Capture the cell that displays the provided text and extract its (x, y) central coordinate. 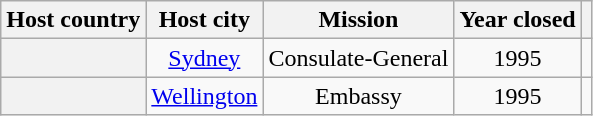
Year closed (518, 20)
Consulate-General (358, 58)
Host country (74, 20)
Sydney (204, 58)
Host city (204, 20)
Embassy (358, 96)
Wellington (204, 96)
Mission (358, 20)
